Locate the cell with the specified text and output its (x, y) center coordinate. 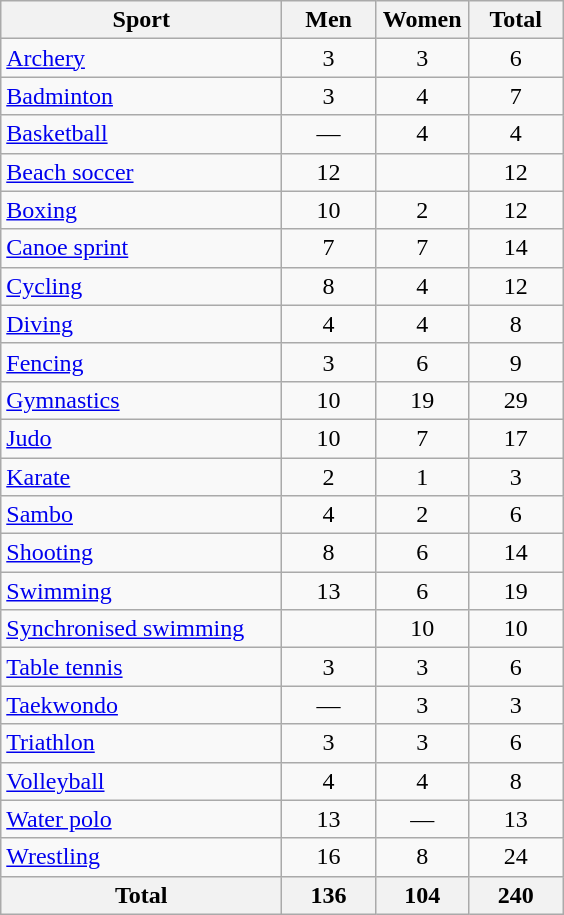
Triathlon (142, 743)
9 (516, 362)
136 (329, 895)
Karate (142, 477)
16 (329, 857)
Women (422, 20)
Archery (142, 58)
Table tennis (142, 667)
Boxing (142, 210)
Basketball (142, 134)
1 (422, 477)
Cycling (142, 286)
Volleyball (142, 781)
104 (422, 895)
Diving (142, 324)
Fencing (142, 362)
Synchronised swimming (142, 629)
Gymnastics (142, 400)
Beach soccer (142, 172)
Men (329, 20)
Taekwondo (142, 705)
29 (516, 400)
Canoe sprint (142, 248)
Badminton (142, 96)
Wrestling (142, 857)
Judo (142, 438)
Sambo (142, 515)
Water polo (142, 819)
17 (516, 438)
Sport (142, 20)
Shooting (142, 553)
24 (516, 857)
240 (516, 895)
Swimming (142, 591)
